Output the (X, Y) coordinate of the center of the cell containing the given text.  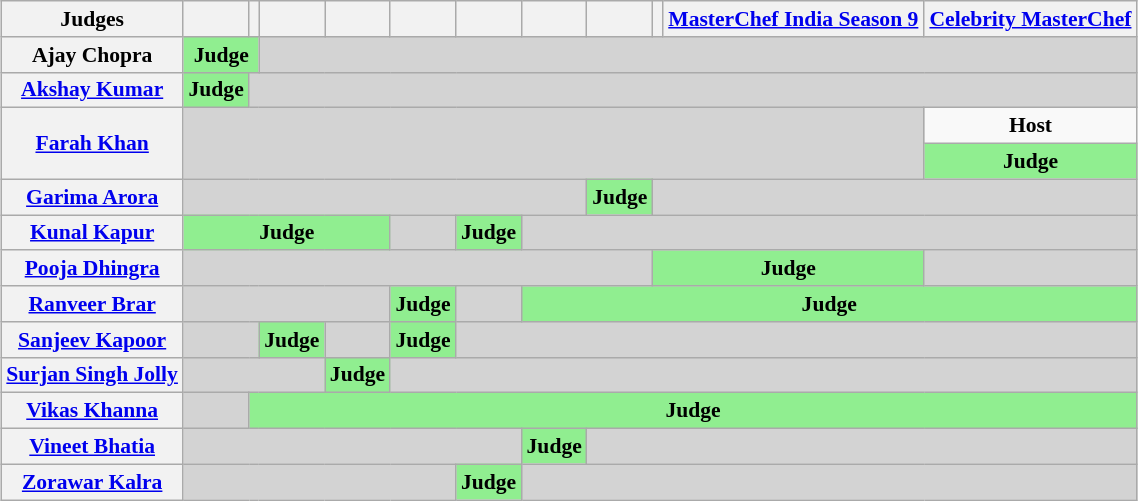
Celebrity MasterChef (1030, 19)
Vikas Khanna (92, 411)
Surjan Singh Jolly (92, 375)
Sanjeev Kapoor (92, 340)
Garima Arora (92, 197)
Vineet Bhatia (92, 447)
Akshay Kumar (92, 90)
Host (1030, 126)
Kunal Kapur (92, 233)
Farah Khan (92, 144)
Zorawar Kalra (92, 482)
MasterChef India Season 9 (794, 19)
Judges (92, 19)
Ranveer Brar (92, 304)
Ajay Chopra (92, 55)
Pooja Dhingra (92, 269)
